Return the (X, Y) coordinate for the center point of the cell that contains the specified text.  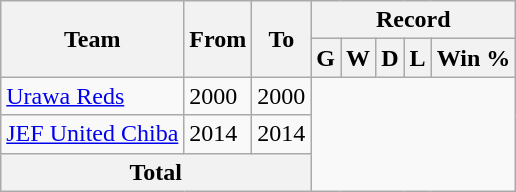
L (418, 58)
D (390, 58)
Record (414, 20)
JEF United Chiba (92, 134)
From (218, 39)
Team (92, 39)
To (282, 39)
W (358, 58)
Total (156, 172)
Win % (474, 58)
Urawa Reds (92, 96)
G (326, 58)
